Detect which cell encompasses the target text, then output its (X, Y) center coordinate. 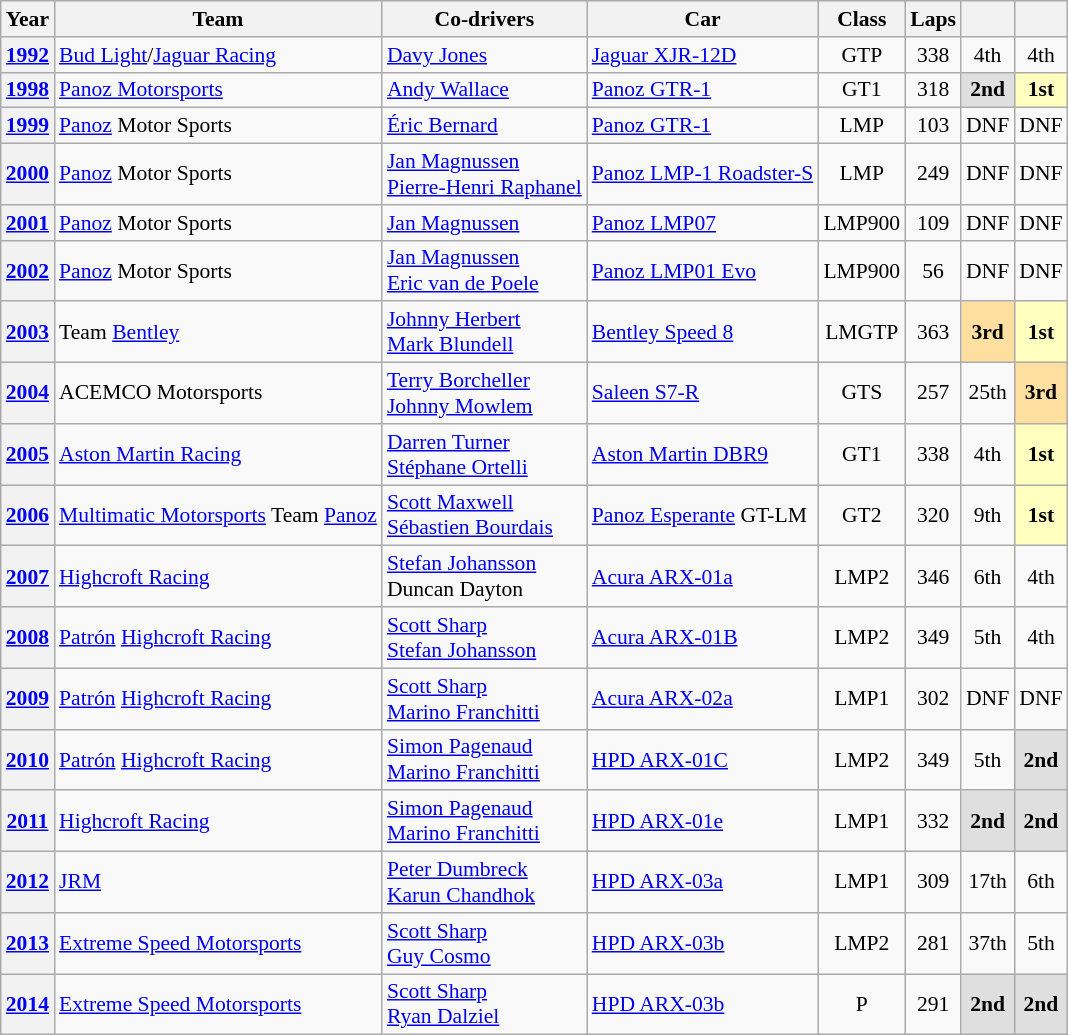
LMGTP (862, 332)
318 (933, 90)
Scott Sharp Ryan Dalziel (484, 1004)
Johnny Herbert Mark Blundell (484, 332)
Panoz LMP01 Evo (703, 270)
JRM (218, 882)
363 (933, 332)
Acura ARX-02a (703, 698)
Scott Maxwell Sébastien Bourdais (484, 516)
Acura ARX-01a (703, 576)
Team Bentley (218, 332)
2013 (28, 944)
302 (933, 698)
Acura ARX-01B (703, 638)
HPD ARX-01C (703, 760)
HPD ARX-01e (703, 822)
Saleen S7-R (703, 394)
Aston Martin DBR9 (703, 454)
2012 (28, 882)
Scott Sharp Guy Cosmo (484, 944)
17th (988, 882)
1999 (28, 126)
ACEMCO Motorsports (218, 394)
2008 (28, 638)
Team (218, 19)
2014 (28, 1004)
HPD ARX-03a (703, 882)
281 (933, 944)
Class (862, 19)
Multimatic Motorsports Team Panoz (218, 516)
2000 (28, 174)
1992 (28, 55)
2010 (28, 760)
Jan Magnussen Pierre-Henri Raphanel (484, 174)
GT2 (862, 516)
Jan Magnussen Eric van de Poele (484, 270)
249 (933, 174)
2002 (28, 270)
Terry Borcheller Johnny Mowlem (484, 394)
2001 (28, 223)
Panoz LMP-1 Roadster-S (703, 174)
291 (933, 1004)
320 (933, 516)
Bud Light/Jaguar Racing (218, 55)
Scott Sharp Marino Franchitti (484, 698)
346 (933, 576)
56 (933, 270)
103 (933, 126)
Jaguar XJR-12D (703, 55)
Éric Bernard (484, 126)
2003 (28, 332)
332 (933, 822)
Darren Turner Stéphane Ortelli (484, 454)
9th (988, 516)
Co-drivers (484, 19)
Davy Jones (484, 55)
2006 (28, 516)
Panoz Motorsports (218, 90)
2004 (28, 394)
309 (933, 882)
Panoz LMP07 (703, 223)
2005 (28, 454)
Aston Martin Racing (218, 454)
Scott Sharp Stefan Johansson (484, 638)
109 (933, 223)
1998 (28, 90)
25th (988, 394)
37th (988, 944)
GTP (862, 55)
Year (28, 19)
2009 (28, 698)
2011 (28, 822)
Bentley Speed 8 (703, 332)
GTS (862, 394)
Andy Wallace (484, 90)
Jan Magnussen (484, 223)
Peter Dumbreck Karun Chandhok (484, 882)
Panoz Esperante GT-LM (703, 516)
Stefan Johansson Duncan Dayton (484, 576)
2007 (28, 576)
257 (933, 394)
Car (703, 19)
P (862, 1004)
Laps (933, 19)
